Determine the [x, y] coordinate at the center of the cell enclosing the given text.  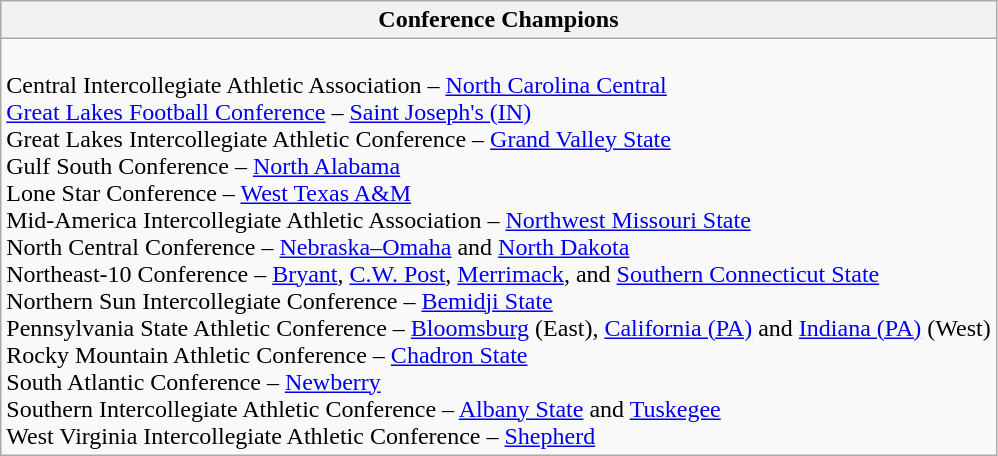
Conference Champions [498, 20]
